Return the [x, y] coordinate for the center point of the cell that contains the specified text.  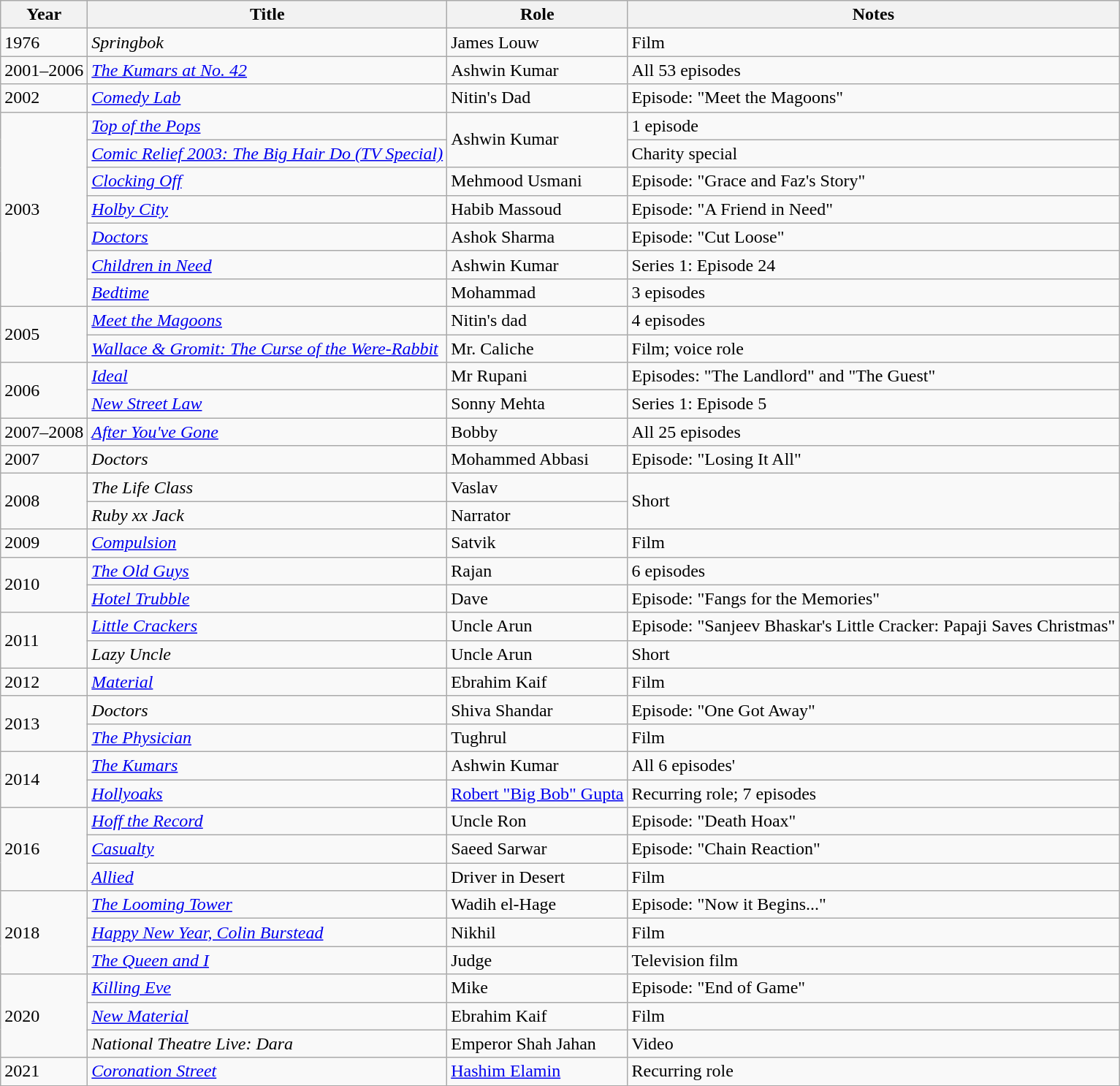
Coronation Street [267, 1071]
National Theatre Live: Dara [267, 1044]
Year [44, 15]
The Looming Tower [267, 905]
2009 [44, 543]
Nikhil [538, 933]
Episode: "One Got Away" [874, 710]
Mohammed Abbasi [538, 460]
New Material [267, 1016]
Episode: "Now it Begins..." [874, 905]
Meet the Magoons [267, 320]
Television film [874, 960]
Saeed Sarwar [538, 849]
Hollyoaks [267, 793]
Notes [874, 15]
Series 1: Episode 24 [874, 265]
Tughrul [538, 737]
Robert "Big Bob" Gupta [538, 793]
Little Crackers [267, 626]
Bedtime [267, 292]
Children in Need [267, 265]
2011 [44, 640]
2012 [44, 682]
Clocking Off [267, 181]
Recurring role [874, 1071]
Episode: "Grace and Faz's Story" [874, 181]
Bobby [538, 432]
6 episodes [874, 571]
Springbok [267, 42]
2018 [44, 933]
Lazy Uncle [267, 654]
Comedy Lab [267, 98]
Emperor Shah Jahan [538, 1044]
Ashok Sharma [538, 237]
2021 [44, 1071]
Top of the Pops [267, 126]
Hoff the Record [267, 821]
2002 [44, 98]
James Louw [538, 42]
2006 [44, 390]
Episodes: "The Landlord" and "The Guest" [874, 376]
Satvik [538, 543]
Happy New Year, Colin Burstead [267, 933]
After You've Gone [267, 432]
Judge [538, 960]
Hashim Elamin [538, 1071]
2003 [44, 209]
The Physician [267, 737]
Driver in Desert [538, 877]
Film; voice role [874, 349]
Ideal [267, 376]
3 episodes [874, 292]
2016 [44, 849]
The Kumars [267, 765]
Mike [538, 988]
Mr. Caliche [538, 349]
2010 [44, 585]
Killing Eve [267, 988]
2005 [44, 334]
2001–2006 [44, 70]
Material [267, 682]
Rajan [538, 571]
Video [874, 1044]
Episode: "Losing It All" [874, 460]
Casualty [267, 849]
1976 [44, 42]
The Life Class [267, 487]
2007–2008 [44, 432]
1 episode [874, 126]
2014 [44, 779]
All 6 episodes' [874, 765]
Hotel Trubble [267, 599]
Compulsion [267, 543]
Habib Massoud [538, 209]
Sonny Mehta [538, 404]
Nitin's Dad [538, 98]
2020 [44, 1016]
Nitin's dad [538, 320]
The Kumars at No. 42 [267, 70]
Role [538, 15]
2013 [44, 724]
Episode: "Meet the Magoons" [874, 98]
Recurring role; 7 episodes [874, 793]
Mr Rupani [538, 376]
Mohammad [538, 292]
Holby City [267, 209]
Shiva Shandar [538, 710]
Title [267, 15]
Uncle Ron [538, 821]
Series 1: Episode 5 [874, 404]
2007 [44, 460]
Episode: "Death Hoax" [874, 821]
Episode: "Chain Reaction" [874, 849]
4 episodes [874, 320]
Vaslav [538, 487]
All 53 episodes [874, 70]
The Queen and I [267, 960]
Comic Relief 2003: The Big Hair Do (TV Special) [267, 153]
Episode: "Sanjeev Bhaskar's Little Cracker: Papaji Saves Christmas" [874, 626]
Episode: "Fangs for the Memories" [874, 599]
Episode: "Cut Loose" [874, 237]
The Old Guys [267, 571]
Wadih el-Hage [538, 905]
Narrator [538, 515]
Episode: "End of Game" [874, 988]
Episode: "A Friend in Need" [874, 209]
Wallace & Gromit: The Curse of the Were-Rabbit [267, 349]
Allied [267, 877]
Dave [538, 599]
Ruby xx Jack [267, 515]
2008 [44, 501]
New Street Law [267, 404]
Mehmood Usmani [538, 181]
Charity special [874, 153]
All 25 episodes [874, 432]
